Return [x, y] of the center of cell containing provided text 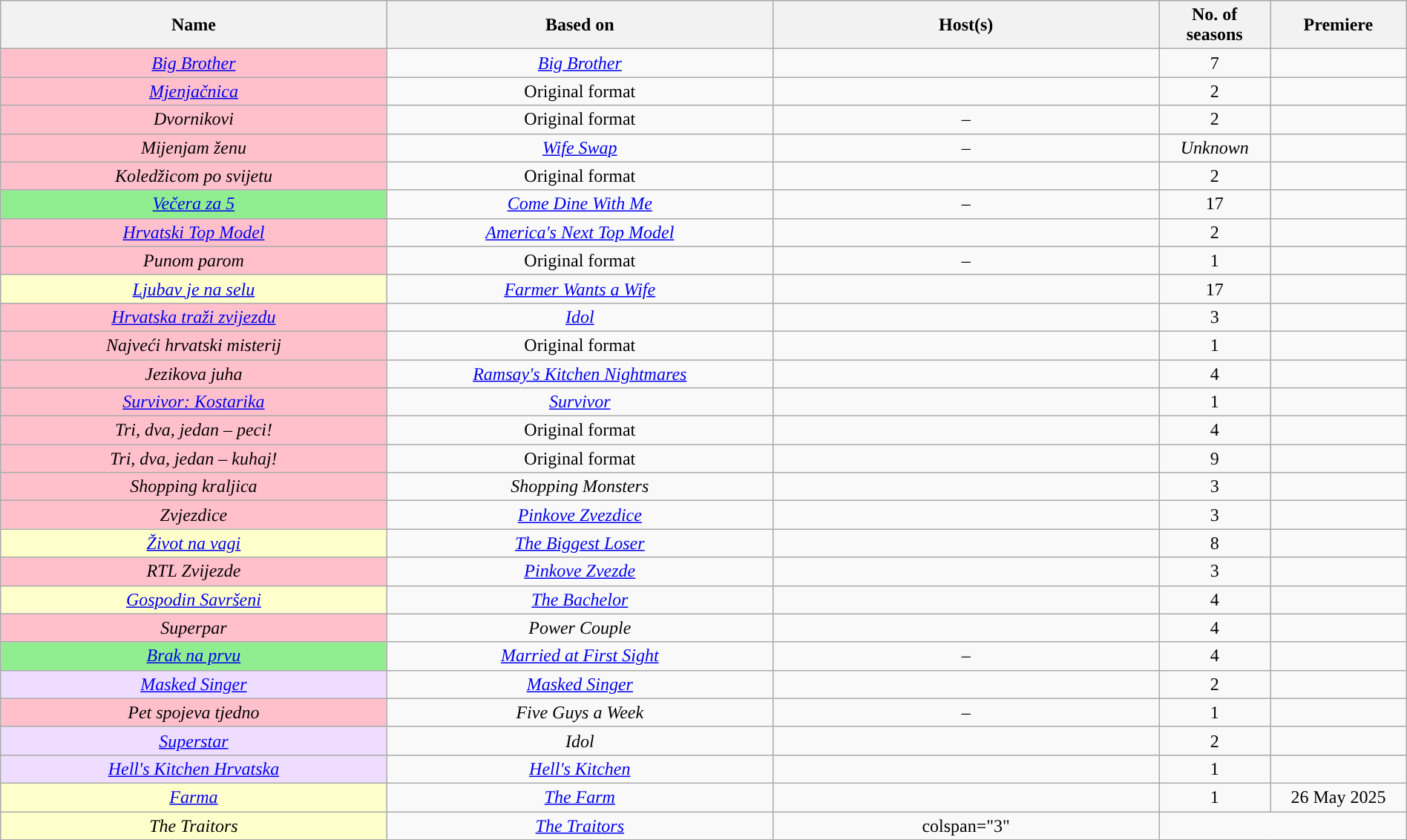
Married at First Sight [580, 656]
Wife Swap [580, 148]
Survivor [580, 402]
Ramsay's Kitchen Nightmares [580, 373]
Gospodin Savršeni [194, 600]
No. of seasons [1215, 25]
Pinkove Zvezdice [580, 515]
RTL Zvijezde [194, 571]
Shopping Monsters [580, 487]
Farmer Wants a Wife [580, 289]
Come Dine With Me [580, 204]
Premiere [1339, 25]
Superstar [194, 741]
Tri, dva, jedan – kuhaj! [194, 459]
Ljubav je na selu [194, 289]
Survivor: Kostarika [194, 402]
Koledžicom po svijetu [194, 176]
Najveći hrvatski misterij [194, 345]
Unknown [1215, 148]
Shopping kraljica [194, 487]
Hell's Kitchen [580, 769]
9 [1215, 459]
The Biggest Loser [580, 543]
7 [1215, 63]
Život na vagi [194, 543]
America's Next Top Model [580, 232]
Hell's Kitchen Hrvatska [194, 769]
Brak na prvu [194, 656]
Jezikova juha [194, 373]
Name [194, 25]
Superpar [194, 628]
Power Couple [580, 628]
Pet spojeva tjedno [194, 712]
Five Guys a Week [580, 712]
colspan="3" [965, 826]
Tri, dva, jedan – peci! [194, 430]
Hrvatska traži zvijezdu [194, 317]
Farma [194, 797]
Zvjezdice [194, 515]
The Bachelor [580, 600]
Host(s) [965, 25]
Hrvatski Top Model [194, 232]
Dvornikovi [194, 119]
Based on [580, 25]
Mijenjam ženu [194, 148]
Pinkove Zvezde [580, 571]
26 May 2025 [1339, 797]
Mjenjačnica [194, 91]
8 [1215, 543]
Punom parom [194, 260]
Večera za 5 [194, 204]
The Farm [580, 797]
